Output the [X, Y] coordinate of the center of the cell containing the given text.  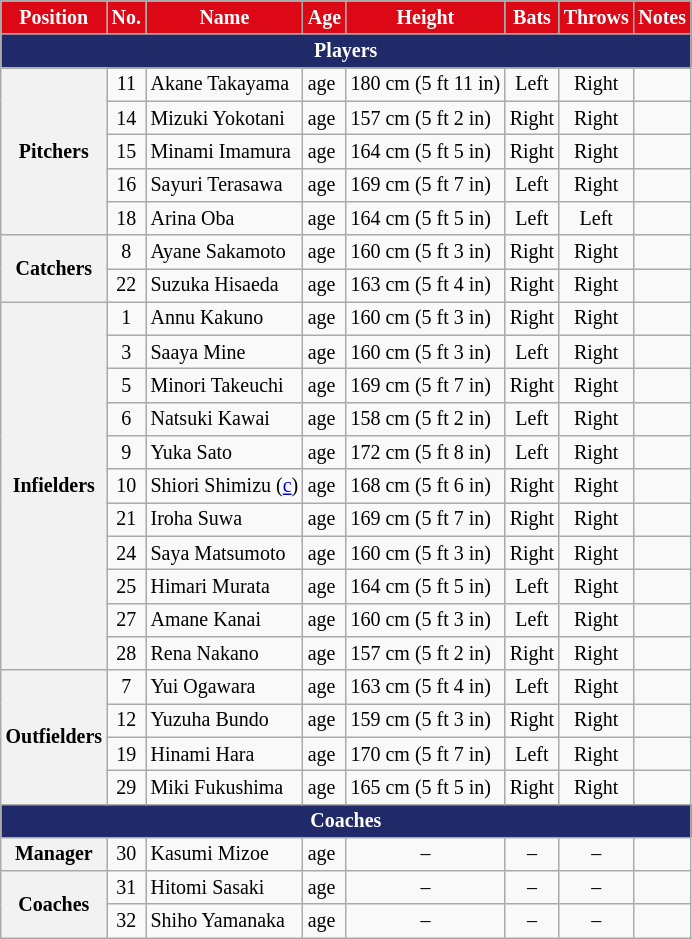
Bats [532, 18]
Position [54, 18]
Infielders [54, 486]
168 cm (5 ft 6 in) [426, 486]
180 cm (5 ft 11 in) [426, 84]
31 [126, 888]
159 cm (5 ft 3 in) [426, 720]
21 [126, 520]
Hinami Hara [224, 754]
Suzuka Hisaeda [224, 286]
Kasumi Mizoe [224, 854]
15 [126, 152]
No. [126, 18]
29 [126, 788]
Minami Imamura [224, 152]
Height [426, 18]
Age [324, 18]
Players [346, 52]
172 cm (5 ft 8 in) [426, 452]
Shiho Yamanaka [224, 922]
Mizuki Yokotani [224, 118]
Manager [54, 854]
Outfielders [54, 737]
Sayuri Terasawa [224, 184]
158 cm (5 ft 2 in) [426, 420]
170 cm (5 ft 7 in) [426, 754]
7 [126, 686]
25 [126, 586]
Yuzuha Bundo [224, 720]
Saaya Mine [224, 352]
Throws [596, 18]
24 [126, 554]
Akane Takayama [224, 84]
16 [126, 184]
Annu Kakuno [224, 318]
Shiori Shimizu (c) [224, 486]
12 [126, 720]
Catchers [54, 268]
8 [126, 252]
Hitomi Sasaki [224, 888]
Saya Matsumoto [224, 554]
Natsuki Kawai [224, 420]
14 [126, 118]
Pitchers [54, 152]
Rena Nakano [224, 654]
165 cm (5 ft 5 in) [426, 788]
6 [126, 420]
1 [126, 318]
Minori Takeuchi [224, 386]
Miki Fukushima [224, 788]
Iroha Suwa [224, 520]
5 [126, 386]
9 [126, 452]
22 [126, 286]
Himari Murata [224, 586]
30 [126, 854]
Ayane Sakamoto [224, 252]
Arina Oba [224, 218]
Amane Kanai [224, 620]
27 [126, 620]
32 [126, 922]
3 [126, 352]
Yuka Sato [224, 452]
Name [224, 18]
28 [126, 654]
11 [126, 84]
Notes [662, 18]
Yui Ogawara [224, 686]
18 [126, 218]
19 [126, 754]
10 [126, 486]
